Pinpoint the cell where the given text exists, returning its [X, Y] midpoint coordinate. 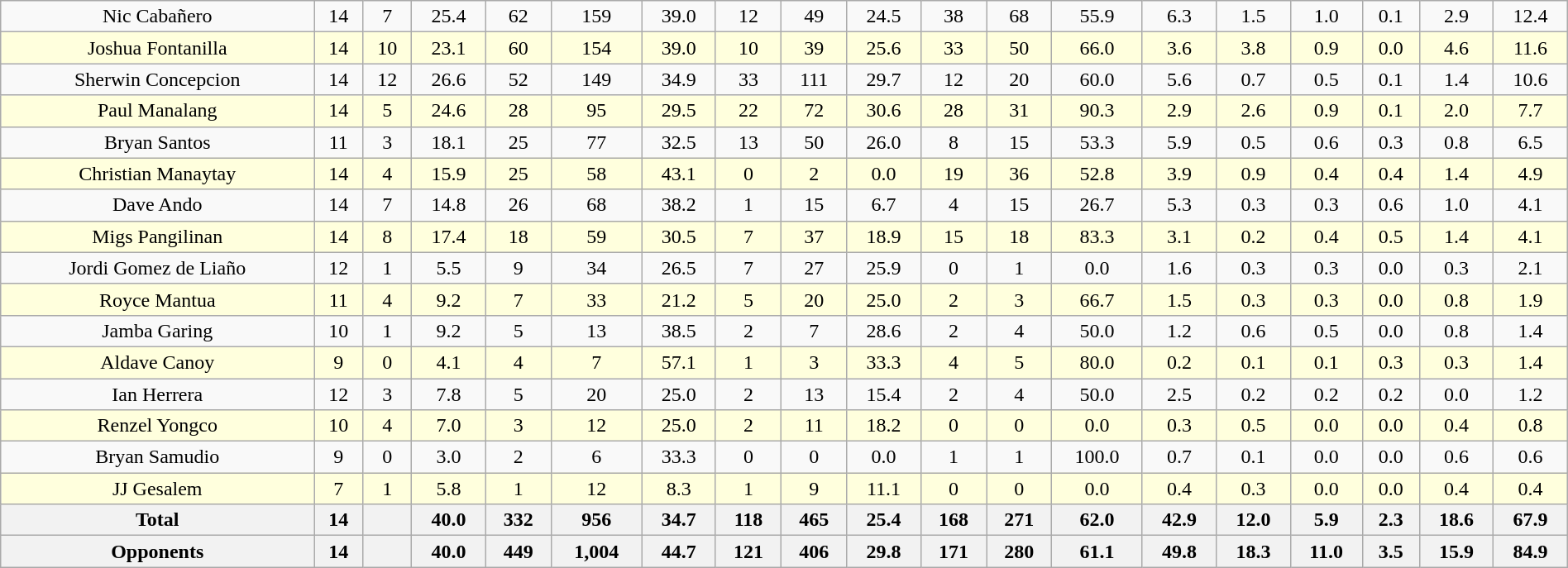
30.6 [883, 111]
18.9 [883, 236]
465 [814, 520]
100.0 [1097, 457]
12.0 [1254, 520]
21.2 [678, 299]
118 [748, 520]
Renzel Yongco [157, 426]
90.3 [1097, 111]
7.8 [448, 394]
32.5 [678, 142]
449 [518, 551]
30.5 [678, 236]
2.0 [1456, 111]
168 [953, 520]
38.2 [678, 205]
11.6 [1531, 48]
6.3 [1179, 17]
1.6 [1179, 268]
3.5 [1391, 551]
Jordi Gomez de Liaño [157, 268]
53.3 [1097, 142]
11.1 [883, 489]
60.0 [1097, 79]
62.0 [1097, 520]
2.3 [1391, 520]
29.8 [883, 551]
49.8 [1179, 551]
25.9 [883, 268]
38 [953, 17]
280 [1019, 551]
8.3 [678, 489]
6.7 [883, 205]
43.1 [678, 174]
14.8 [448, 205]
25.6 [883, 48]
24.5 [883, 17]
26.7 [1097, 205]
3.0 [448, 457]
3.6 [1179, 48]
77 [596, 142]
34 [596, 268]
29.7 [883, 79]
Bryan Samudio [157, 457]
26.5 [678, 268]
159 [596, 17]
62 [518, 17]
111 [814, 79]
37 [814, 236]
7.7 [1531, 111]
7.0 [448, 426]
26 [518, 205]
31 [1019, 111]
154 [596, 48]
5.8 [448, 489]
72 [814, 111]
Bryan Santos [157, 142]
Paul Manalang [157, 111]
34.9 [678, 79]
34.7 [678, 520]
57.1 [678, 362]
Nic Cabañero [157, 17]
Royce Mantua [157, 299]
406 [814, 551]
17.4 [448, 236]
1.9 [1531, 299]
11.0 [1327, 551]
18.1 [448, 142]
171 [953, 551]
80.0 [1097, 362]
Migs Pangilinan [157, 236]
Jamba Garing [157, 331]
3.1 [1179, 236]
44.7 [678, 551]
2.5 [1179, 394]
15.4 [883, 394]
66.0 [1097, 48]
55.9 [1097, 17]
4.9 [1531, 174]
5.6 [1179, 79]
956 [596, 520]
Ian Herrera [157, 394]
24.6 [448, 111]
6 [596, 457]
52 [518, 79]
83.3 [1097, 236]
52.8 [1097, 174]
Dave Ando [157, 205]
29.5 [678, 111]
2.1 [1531, 268]
18.2 [883, 426]
67.9 [1531, 520]
5.5 [448, 268]
Opponents [157, 551]
10.6 [1531, 79]
1,004 [596, 551]
Sherwin Concepcion [157, 79]
66.7 [1097, 299]
Aldave Canoy [157, 362]
19 [953, 174]
27 [814, 268]
22 [748, 111]
18.6 [1456, 520]
JJ Gesalem [157, 489]
3.9 [1179, 174]
6.5 [1531, 142]
59 [596, 236]
36 [1019, 174]
332 [518, 520]
58 [596, 174]
Joshua Fontanilla [157, 48]
3.8 [1254, 48]
39 [814, 48]
84.9 [1531, 551]
18.3 [1254, 551]
271 [1019, 520]
Christian Manaytay [157, 174]
42.9 [1179, 520]
149 [596, 79]
4.6 [1456, 48]
26.6 [448, 79]
23.1 [448, 48]
2.6 [1254, 111]
121 [748, 551]
49 [814, 17]
26.0 [883, 142]
60 [518, 48]
12.4 [1531, 17]
28.6 [883, 331]
61.1 [1097, 551]
Total [157, 520]
95 [596, 111]
5.3 [1179, 205]
38.5 [678, 331]
